Extract the (x, y) coordinate from the center of the cell holding the provided text.  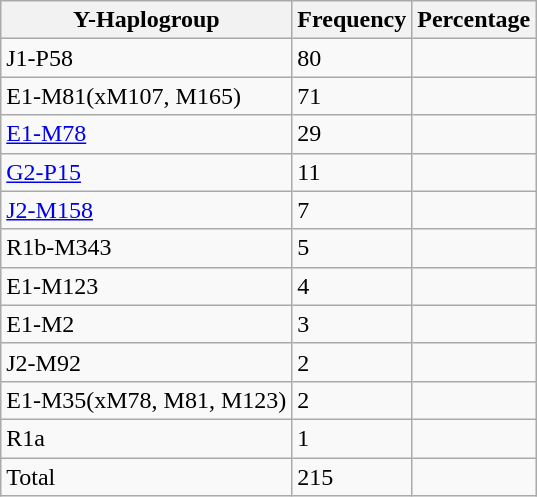
J2-M158 (146, 210)
7 (352, 210)
5 (352, 248)
E1-M78 (146, 134)
Percentage (474, 20)
E1-M123 (146, 286)
G2-P15 (146, 172)
11 (352, 172)
1 (352, 438)
E1-M81(xM107, M165) (146, 96)
J1-P58 (146, 58)
Y-Haplogroup (146, 20)
Total (146, 477)
4 (352, 286)
71 (352, 96)
R1b-M343 (146, 248)
29 (352, 134)
J2-M92 (146, 362)
3 (352, 324)
R1a (146, 438)
E1-M2 (146, 324)
80 (352, 58)
Frequency (352, 20)
E1-M35(xM78, M81, M123) (146, 400)
215 (352, 477)
